Return (x, y) of the center of cell containing provided text 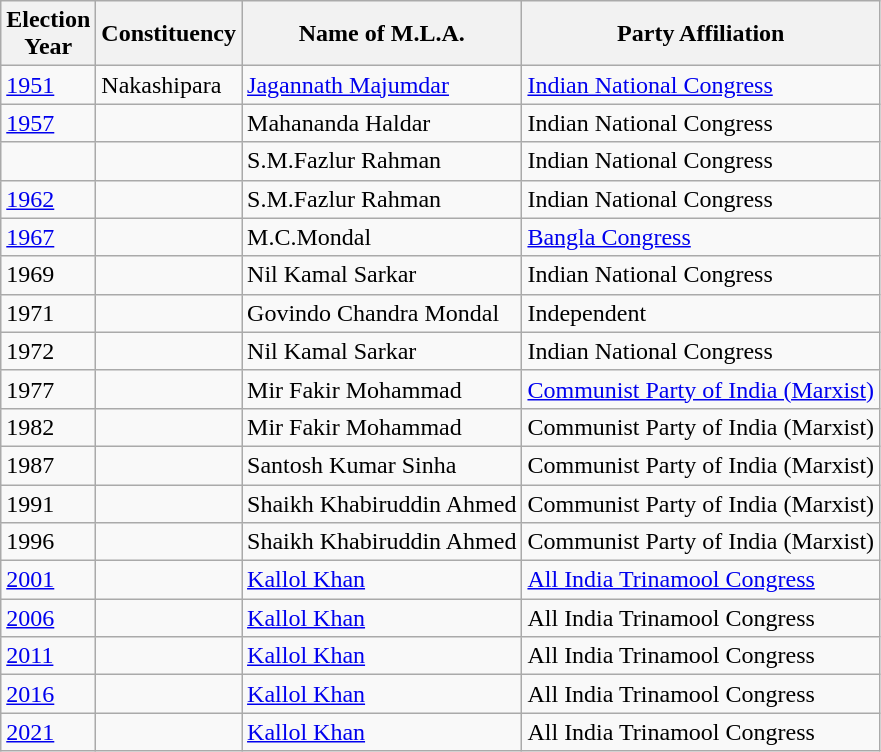
1971 (48, 313)
Nakashipara (169, 85)
Party Affiliation (701, 34)
2011 (48, 656)
2006 (48, 618)
2021 (48, 732)
1991 (48, 503)
Mahananda Haldar (382, 123)
1967 (48, 237)
Jagannath Majumdar (382, 85)
Santosh Kumar Sinha (382, 465)
Bangla Congress (701, 237)
1982 (48, 427)
1951 (48, 85)
1962 (48, 199)
1996 (48, 542)
2016 (48, 694)
Govindo Chandra Mondal (382, 313)
1969 (48, 275)
2001 (48, 580)
Name of M.L.A. (382, 34)
1957 (48, 123)
M.C.Mondal (382, 237)
1972 (48, 351)
Constituency (169, 34)
1977 (48, 389)
Election Year (48, 34)
Independent (701, 313)
1987 (48, 465)
